Identify which cell holds the provided text, then report its (X, Y) central coordinate. 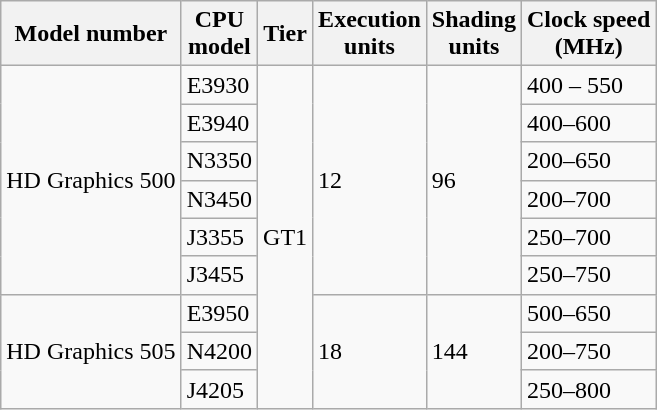
96 (474, 180)
250–750 (588, 275)
200–700 (588, 199)
E3940 (219, 123)
12 (370, 180)
Executionunits (370, 34)
200–750 (588, 351)
Tier (286, 34)
N3450 (219, 199)
400 – 550 (588, 85)
CPUmodel (219, 34)
400–600 (588, 123)
Clock speed(MHz) (588, 34)
J3355 (219, 237)
HD Graphics 500 (91, 180)
HD Graphics 505 (91, 351)
J3455 (219, 275)
J4205 (219, 389)
500–650 (588, 313)
250–700 (588, 237)
Shadingunits (474, 34)
144 (474, 351)
GT1 (286, 238)
E3950 (219, 313)
18 (370, 351)
E3930 (219, 85)
N4200 (219, 351)
250–800 (588, 389)
N3350 (219, 161)
Model number (91, 34)
200–650 (588, 161)
